Return [X, Y] of the center of cell containing provided text 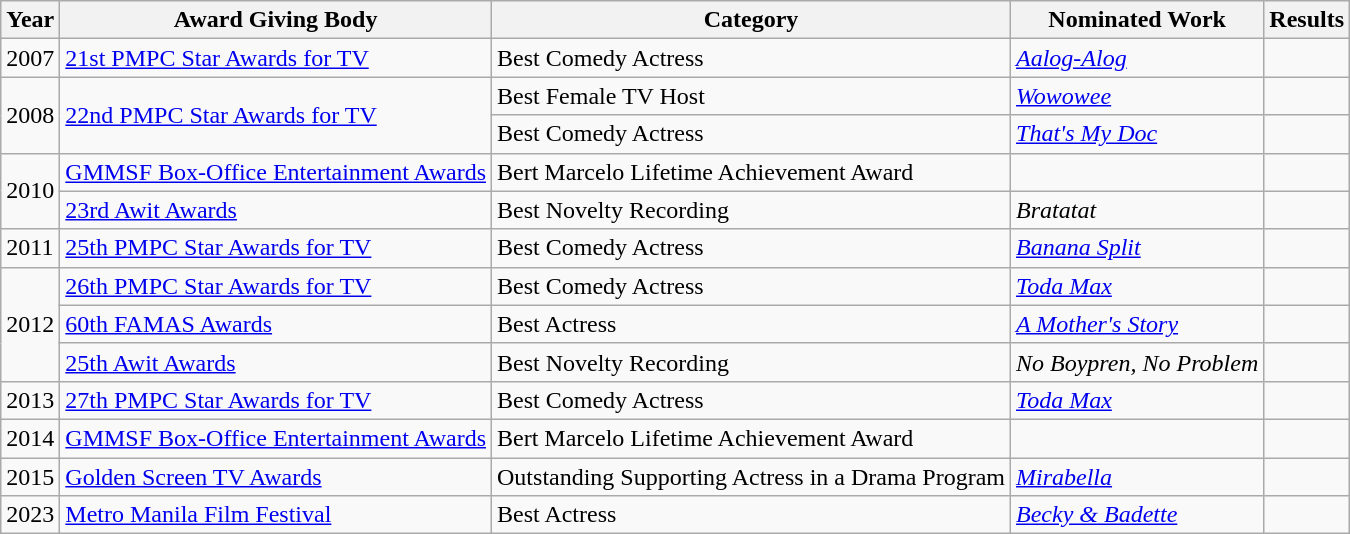
2011 [30, 248]
Year [30, 20]
Mirabella [1138, 477]
No Boypren, No Problem [1138, 362]
2013 [30, 400]
2015 [30, 477]
Becky & Badette [1138, 515]
25th PMPC Star Awards for TV [276, 248]
26th PMPC Star Awards for TV [276, 286]
Category [752, 20]
That's My Doc [1138, 134]
Bratatat [1138, 210]
23rd Awit Awards [276, 210]
Metro Manila Film Festival [276, 515]
2007 [30, 58]
22nd PMPC Star Awards for TV [276, 115]
Award Giving Body [276, 20]
25th Awit Awards [276, 362]
Banana Split [1138, 248]
21st PMPC Star Awards for TV [276, 58]
Best Female TV Host [752, 96]
Aalog-Alog [1138, 58]
Wowowee [1138, 96]
2012 [30, 324]
2010 [30, 191]
A Mother's Story [1138, 324]
2008 [30, 115]
Results [1307, 20]
60th FAMAS Awards [276, 324]
Nominated Work [1138, 20]
27th PMPC Star Awards for TV [276, 400]
Outstanding Supporting Actress in a Drama Program [752, 477]
Golden Screen TV Awards [276, 477]
2023 [30, 515]
2014 [30, 438]
